Extract the [x, y] coordinate from the center of the cell holding the provided text.  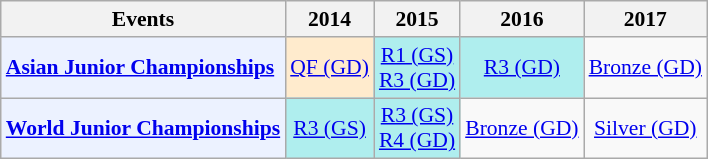
2015 [417, 19]
Silver (GD) [646, 128]
R3 (GS) [330, 128]
2014 [330, 19]
2017 [646, 19]
R3 (GS)R4 (GD) [417, 128]
QF (GD) [330, 68]
2016 [522, 19]
Asian Junior Championships [143, 68]
R1 (GS)R3 (GD) [417, 68]
R3 (GD) [522, 68]
World Junior Championships [143, 128]
Events [143, 19]
